Return the [x, y] coordinate for the center point of the cell that contains the specified text.  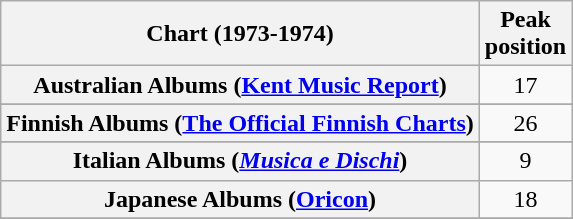
Italian Albums (Musica e Dischi) [240, 161]
18 [525, 199]
26 [525, 123]
Finnish Albums (The Official Finnish Charts) [240, 123]
Peakposition [525, 34]
Chart (1973-1974) [240, 34]
17 [525, 85]
Australian Albums (Kent Music Report) [240, 85]
Japanese Albums (Oricon) [240, 199]
9 [525, 161]
